Return the (X, Y) coordinate for the center point of the cell that contains the specified text.  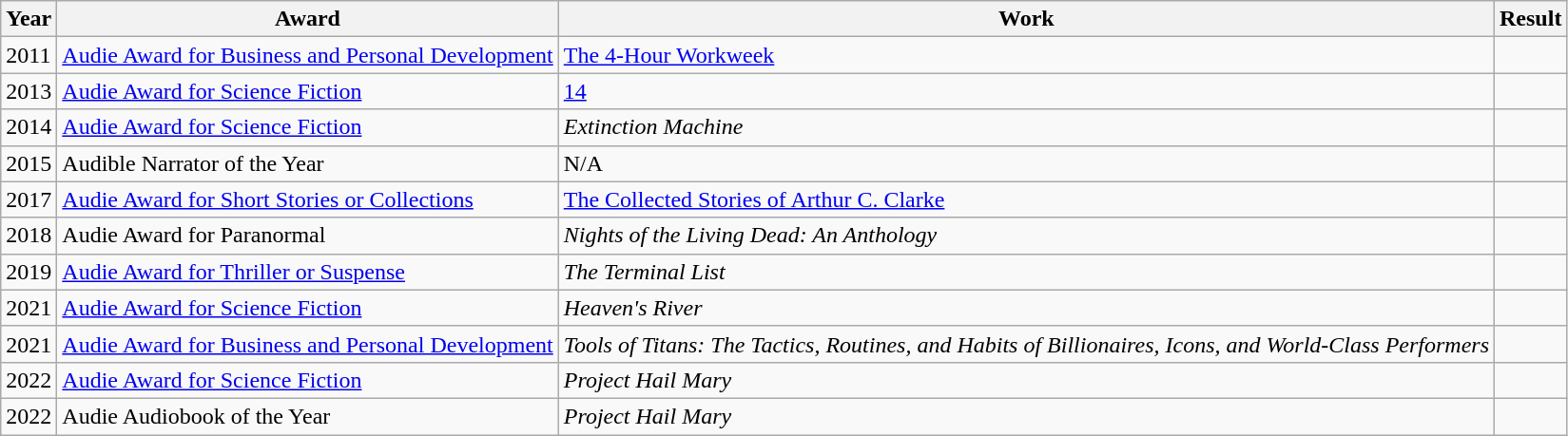
N/A (1026, 163)
2015 (29, 163)
Tools of Titans: The Tactics, Routines, and Habits of Billionaires, Icons, and World-Class Performers (1026, 344)
The Collected Stories of Arthur C. Clarke (1026, 199)
2018 (29, 236)
2019 (29, 272)
2017 (29, 199)
Award (308, 19)
Extinction Machine (1026, 127)
Audie Award for Thriller or Suspense (308, 272)
Nights of the Living Dead: An Anthology (1026, 236)
Audie Audiobook of the Year (308, 416)
2014 (29, 127)
Result (1531, 19)
Heaven's River (1026, 308)
2011 (29, 55)
The 4-Hour Workweek (1026, 55)
Year (29, 19)
Audie Award for Paranormal (308, 236)
The Terminal List (1026, 272)
Audible Narrator of the Year (308, 163)
2013 (29, 91)
Work (1026, 19)
14 (1026, 91)
Audie Award for Short Stories or Collections (308, 199)
